Scan for the cell matching the given text and deliver its (x, y) coordinate at center. 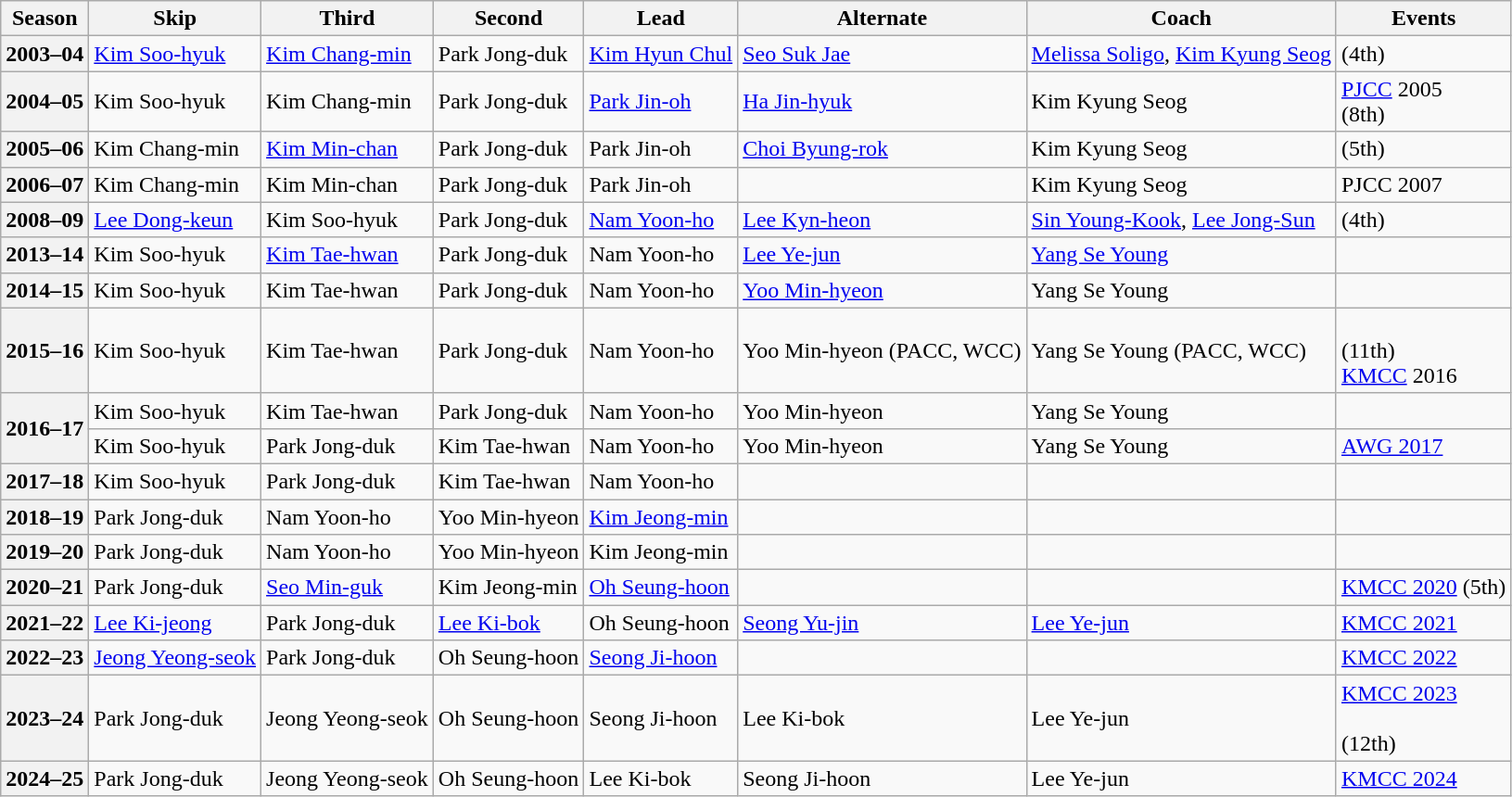
Lee Dong-keun (175, 220)
Skip (175, 19)
2020–21 (44, 588)
KMCC 2021 (1423, 623)
Seo Min-guk (348, 588)
2016–17 (44, 428)
Third (348, 19)
Yang Se Young (PACC, WCC) (1181, 350)
Seong Yu-jin (883, 623)
Lead (661, 19)
KMCC 2023 (12th) (1423, 718)
KMCC 2024 (1423, 778)
2022–23 (44, 658)
AWG 2017 (1423, 446)
Events (1423, 19)
2004–05 (44, 102)
Seo Suk Jae (883, 54)
Ha Jin-hyuk (883, 102)
(11th)KMCC 2016 (1423, 350)
PJCC 2005 (8th) (1423, 102)
2006–07 (44, 184)
KMCC 2020 (5th) (1423, 588)
Yoo Min-hyeon (PACC, WCC) (883, 350)
2019–20 (44, 552)
2021–22 (44, 623)
Season (44, 19)
Alternate (883, 19)
2024–25 (44, 778)
Second (508, 19)
2003–04 (44, 54)
2013–14 (44, 255)
Kim Hyun Chul (661, 54)
2018–19 (44, 516)
2014–15 (44, 290)
2015–16 (44, 350)
Lee Ki-jeong (175, 623)
2008–09 (44, 220)
2017–18 (44, 481)
Sin Young-Kook, Lee Jong-Sun (1181, 220)
KMCC 2022 (1423, 658)
Melissa Soligo, Kim Kyung Seog (1181, 54)
Lee Kyn-heon (883, 220)
PJCC 2007 (1423, 184)
2023–24 (44, 718)
(5th) (1423, 149)
Coach (1181, 19)
Choi Byung-rok (883, 149)
2005–06 (44, 149)
